Search for the cell housing the specified text and yield its [X, Y] center coordinate. 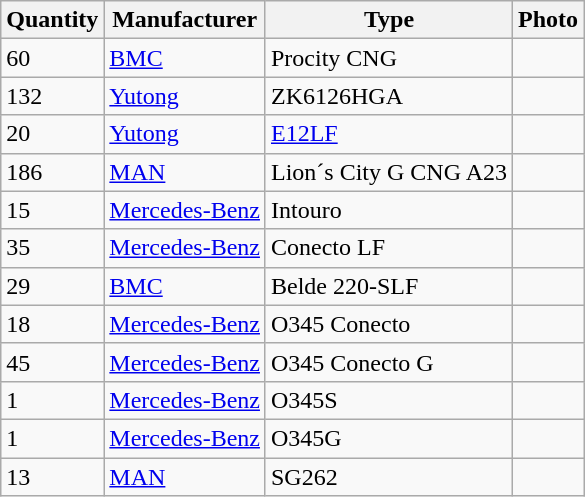
Manufacturer [185, 20]
Lion´s City G CNG A23 [388, 172]
ZK6126HGA [388, 96]
O345 Conecto [388, 324]
O345G [388, 438]
29 [52, 286]
132 [52, 96]
Photo [548, 20]
Quantity [52, 20]
20 [52, 134]
186 [52, 172]
60 [52, 58]
45 [52, 362]
E12LF [388, 134]
18 [52, 324]
13 [52, 477]
SG262 [388, 477]
Type [388, 20]
O345 Conecto G [388, 362]
Procity CNG [388, 58]
35 [52, 248]
Intouro [388, 210]
15 [52, 210]
Conecto LF [388, 248]
O345S [388, 400]
Belde 220-SLF [388, 286]
